Find where the given text appears and provide that cell's center as [X, Y] coordinate. 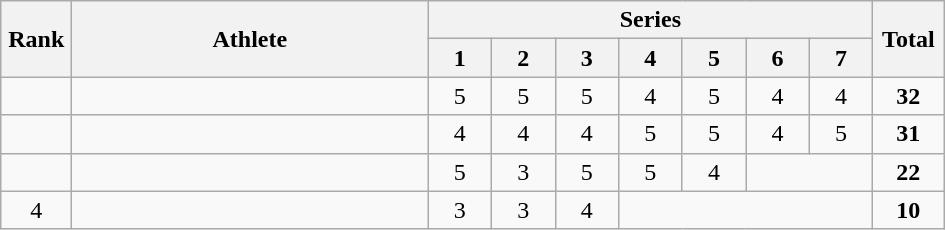
1 [460, 58]
22 [908, 172]
Athlete [250, 39]
7 [841, 58]
2 [523, 58]
32 [908, 96]
31 [908, 134]
6 [778, 58]
Rank [36, 39]
Total [908, 39]
10 [908, 210]
Series [650, 20]
